Locate the cell with the specified text and output its [X, Y] center coordinate. 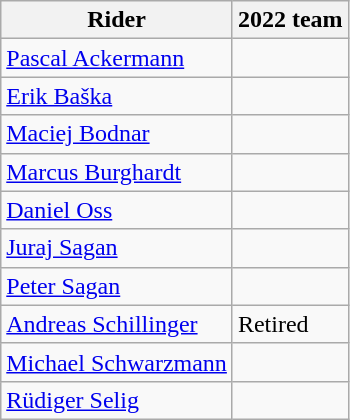
Rüdiger Selig [117, 400]
Rider [117, 20]
Pascal Ackermann [117, 58]
Retired [290, 324]
Juraj Sagan [117, 248]
Erik Baška [117, 96]
Andreas Schillinger [117, 324]
Daniel Oss [117, 210]
Marcus Burghardt [117, 172]
Michael Schwarzmann [117, 362]
2022 team [290, 20]
Maciej Bodnar [117, 134]
Peter Sagan [117, 286]
